Determine the [X, Y] coordinate at the center of the cell enclosing the given text.  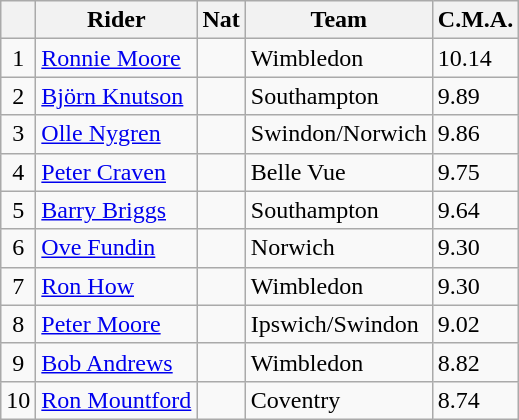
Coventry [338, 400]
9.64 [475, 210]
Swindon/Norwich [338, 134]
Björn Knutson [116, 96]
10 [18, 400]
8.74 [475, 400]
10.14 [475, 58]
Ronnie Moore [116, 58]
Team [338, 20]
7 [18, 286]
2 [18, 96]
8.82 [475, 362]
9.75 [475, 172]
Bob Andrews [116, 362]
9.02 [475, 324]
9 [18, 362]
6 [18, 248]
4 [18, 172]
C.M.A. [475, 20]
Peter Craven [116, 172]
Barry Briggs [116, 210]
Ove Fundin [116, 248]
Rider [116, 20]
Norwich [338, 248]
9.86 [475, 134]
Peter Moore [116, 324]
9.89 [475, 96]
Ipswich/Swindon [338, 324]
Belle Vue [338, 172]
5 [18, 210]
Olle Nygren [116, 134]
Ron How [116, 286]
3 [18, 134]
1 [18, 58]
Nat [221, 20]
Ron Mountford [116, 400]
8 [18, 324]
